Provide the (x, y) coordinate of the cell's center where the given text is located.  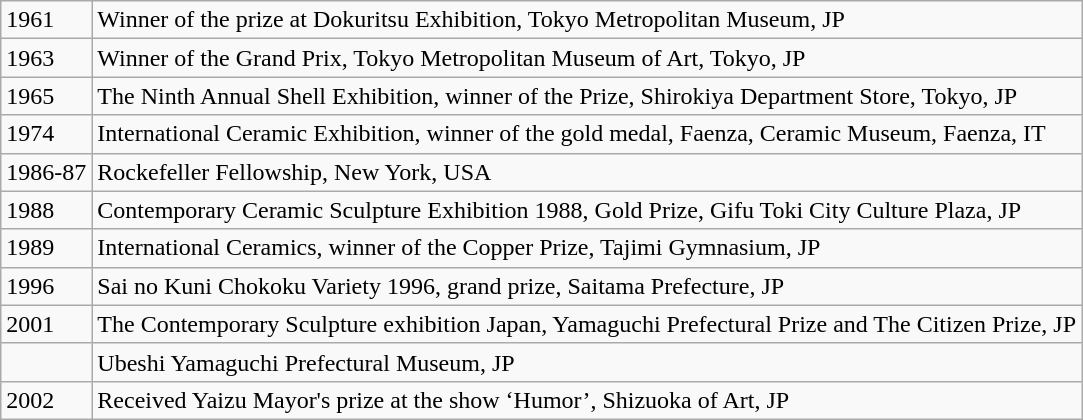
Sai no Kuni Chokoku Variety 1996, grand prize, Saitama Prefecture, JP (587, 286)
2002 (46, 400)
The Ninth Annual Shell Exhibition, winner of the Prize, Shirokiya Department Store, Tokyo, JP (587, 96)
1989 (46, 248)
The Contemporary Sculpture exhibition Japan, Yamaguchi Prefectural Prize and The Citizen Prize, JP (587, 324)
Winner of the Grand Prix, Tokyo Metropolitan Museum of Art, Tokyo, JP (587, 58)
1988 (46, 210)
1961 (46, 20)
Winner of the prize at Dokuritsu Exhibition, Tokyo Metropolitan Museum, JP (587, 20)
International Ceramic Exhibition, winner of the gold medal, Faenza, Ceramic Museum, Faenza, IT (587, 134)
Rockefeller Fellowship, New York, USA (587, 172)
Contemporary Ceramic Sculpture Exhibition 1988, Gold Prize, Gifu Toki City Culture Plaza, JP (587, 210)
1965 (46, 96)
2001 (46, 324)
1963 (46, 58)
1996 (46, 286)
International Ceramics, winner of the Copper Prize, Tajimi Gymnasium, JP (587, 248)
1974 (46, 134)
Received Yaizu Mayor's prize at the show ‘Humor’, Shizuoka of Art, JP (587, 400)
Ubeshi Yamaguchi Prefectural Museum, JP (587, 362)
1986-87 (46, 172)
